Find where the given text appears and provide that cell's center as (X, Y) coordinate. 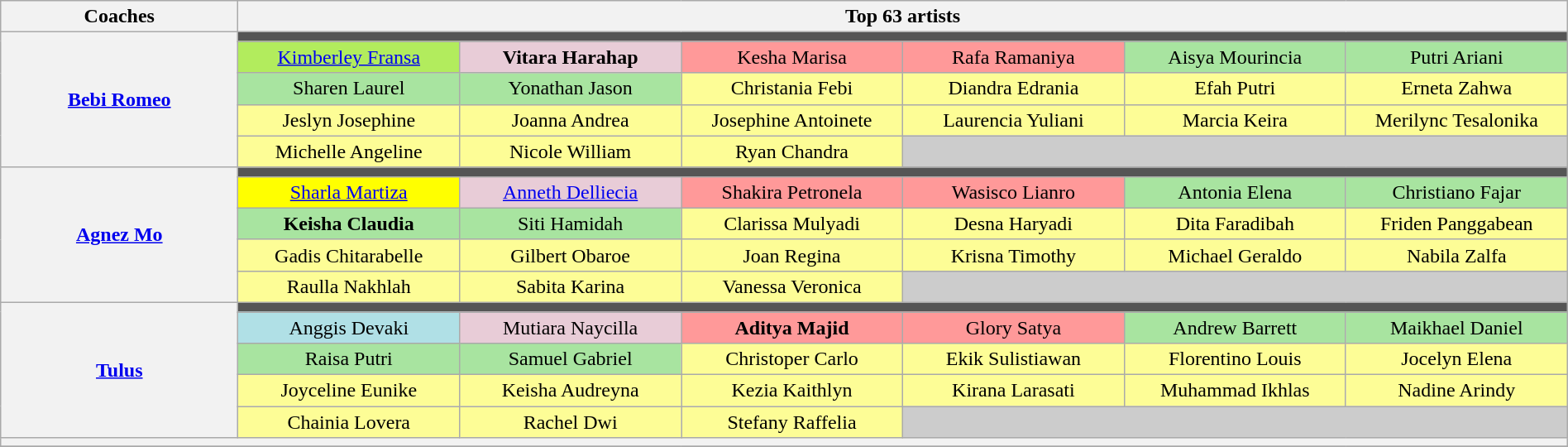
Yonathan Jason (571, 89)
Florentino Louis (1235, 359)
Raulla Nakhlah (349, 286)
Aditya Majid (792, 327)
Stefany Raffelia (792, 422)
Kezia Kaithlyn (792, 391)
Jocelyn Elena (1456, 359)
Ekik Sulistiawan (1013, 359)
Kimberley Fransa (349, 57)
Keisha Audreyna (571, 391)
Vanessa Veronica (792, 286)
Michael Geraldo (1235, 255)
Muhammad Ikhlas (1235, 391)
Diandra Edrania (1013, 89)
Christania Febi (792, 89)
Nadine Arindy (1456, 391)
Sabita Karina (571, 286)
Vitara Harahap (571, 57)
Anggis Devaki (349, 327)
Mutiara Naycilla (571, 327)
Joanna Andrea (571, 120)
Clarissa Mulyadi (792, 223)
Dita Faradibah (1235, 223)
Jeslyn Josephine (349, 120)
Christoper Carlo (792, 359)
Antonia Elena (1235, 192)
Christiano Fajar (1456, 192)
Merilync Tesalonika (1456, 120)
Michelle Angeline (349, 151)
Aisya Mourincia (1235, 57)
Ryan Chandra (792, 151)
Sharla Martiza (349, 192)
Marcia Keira (1235, 120)
Siti Hamidah (571, 223)
Andrew Barrett (1235, 327)
Chainia Lovera (349, 422)
Tulus (119, 369)
Desna Haryadi (1013, 223)
Agnez Mo (119, 235)
Kirana Larasati (1013, 391)
Keisha Claudia (349, 223)
Raisa Putri (349, 359)
Efah Putri (1235, 89)
Nabila Zalfa (1456, 255)
Wasisco Lianro (1013, 192)
Samuel Gabriel (571, 359)
Maikhael Daniel (1456, 327)
Rafa Ramaniya (1013, 57)
Laurencia Yuliani (1013, 120)
Gilbert Obaroe (571, 255)
Nicole William (571, 151)
Joyceline Eunike (349, 391)
Krisna Timothy (1013, 255)
Josephine Antoinete (792, 120)
Coaches (119, 17)
Gadis Chitarabelle (349, 255)
Bebi Romeo (119, 99)
Shakira Petronela (792, 192)
Anneth Delliecia (571, 192)
Glory Satya (1013, 327)
Sharen Laurel (349, 89)
Top 63 artists (903, 17)
Joan Regina (792, 255)
Putri Ariani (1456, 57)
Rachel Dwi (571, 422)
Kesha Marisa (792, 57)
Friden Panggabean (1456, 223)
Erneta Zahwa (1456, 89)
